Identify which cell holds the provided text, then report its (x, y) central coordinate. 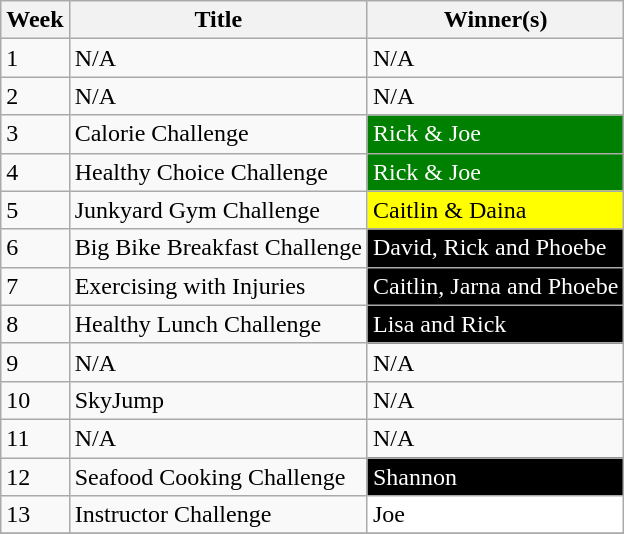
Junkyard Gym Challenge (218, 210)
4 (35, 172)
Big Bike Breakfast Challenge (218, 248)
6 (35, 248)
Caitlin, Jarna and Phoebe (495, 286)
3 (35, 134)
David, Rick and Phoebe (495, 248)
10 (35, 400)
Title (218, 20)
Joe (495, 515)
Healthy Choice Challenge (218, 172)
Week (35, 20)
5 (35, 210)
7 (35, 286)
11 (35, 438)
2 (35, 96)
Exercising with Injuries (218, 286)
Instructor Challenge (218, 515)
13 (35, 515)
9 (35, 362)
Winner(s) (495, 20)
Shannon (495, 477)
1 (35, 58)
Healthy Lunch Challenge (218, 324)
SkyJump (218, 400)
8 (35, 324)
Lisa and Rick (495, 324)
Calorie Challenge (218, 134)
12 (35, 477)
Caitlin & Daina (495, 210)
Seafood Cooking Challenge (218, 477)
